Locate the cell with the specified text and output its [x, y] center coordinate. 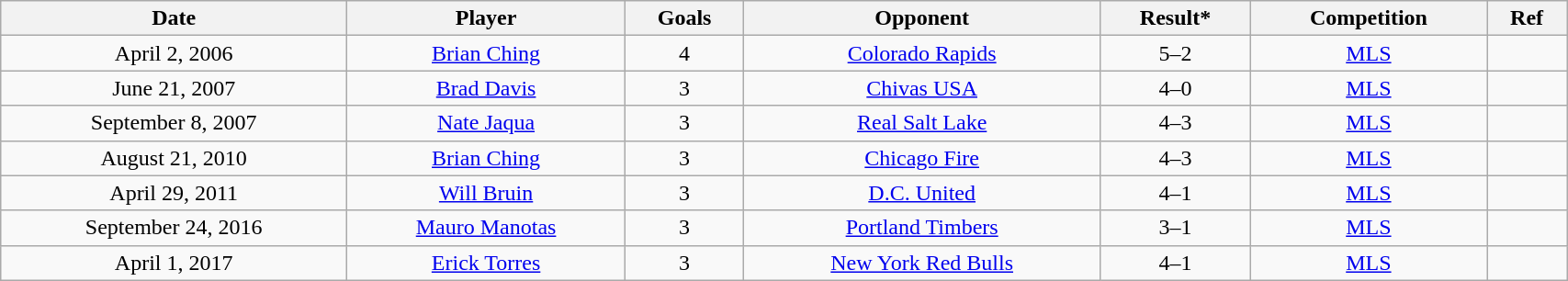
April 29, 2011 [175, 193]
D.C. United [922, 193]
5–2 [1176, 53]
Brad Davis [487, 88]
New York Red Bulls [922, 263]
Result* [1176, 18]
Competition [1369, 18]
Nate Jaqua [487, 123]
September 24, 2016 [175, 228]
Portland Timbers [922, 228]
Player [487, 18]
September 8, 2007 [175, 123]
Colorado Rapids [922, 53]
Ref [1527, 18]
3–1 [1176, 228]
Will Bruin [487, 193]
4–0 [1176, 88]
April 2, 2006 [175, 53]
June 21, 2007 [175, 88]
April 1, 2017 [175, 263]
Chivas USA [922, 88]
Date [175, 18]
August 21, 2010 [175, 158]
Chicago Fire [922, 158]
Mauro Manotas [487, 228]
Erick Torres [487, 263]
4 [685, 53]
Opponent [922, 18]
Real Salt Lake [922, 123]
Goals [685, 18]
